Find where the given text appears and provide that cell's center as (X, Y) coordinate. 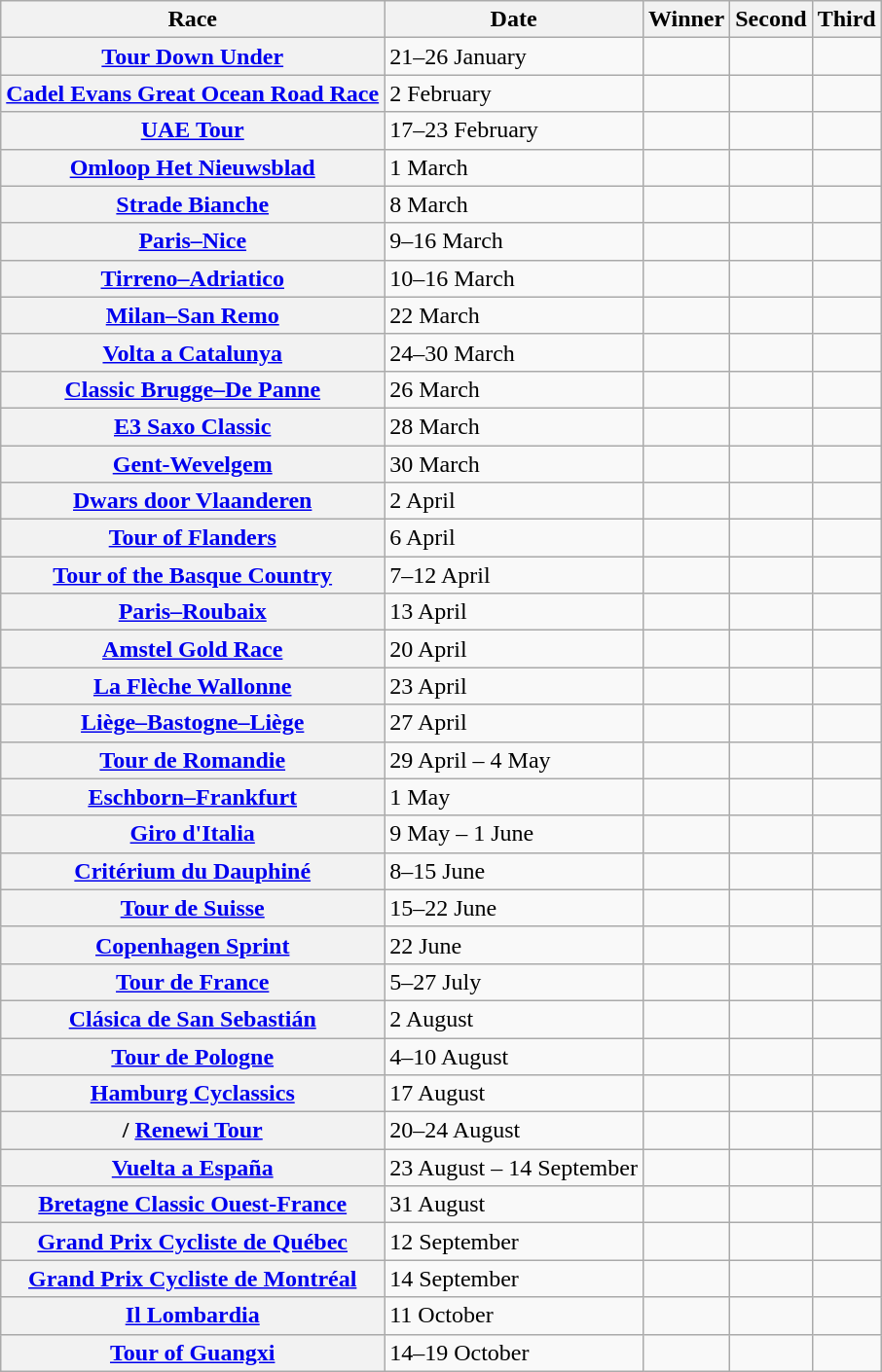
Classic Brugge–De Panne (193, 389)
Tour of Guangxi (193, 1353)
Bretagne Classic Ouest-France (193, 1205)
UAE Tour (193, 130)
Tour of Flanders (193, 538)
Tour Down Under (193, 56)
21–26 January (514, 56)
Winner (685, 19)
2 April (514, 501)
Paris–Nice (193, 241)
27 April (514, 723)
Giro d'Italia (193, 834)
8 March (514, 204)
14–19 October (514, 1353)
Date (514, 19)
6 April (514, 538)
1 May (514, 797)
17–23 February (514, 130)
Eschborn–Frankfurt (193, 797)
Amstel Gold Race (193, 649)
31 August (514, 1205)
26 March (514, 389)
Omloop Het Nieuwsblad (193, 167)
14 September (514, 1279)
11 October (514, 1316)
Hamburg Cyclassics (193, 1094)
7–12 April (514, 575)
La Flèche Wallonne (193, 686)
Tour de Pologne (193, 1056)
24–30 March (514, 352)
/ Renewi Tour (193, 1131)
Second (771, 19)
30 March (514, 464)
8–15 June (514, 871)
Milan–San Remo (193, 315)
10–16 March (514, 278)
15–22 June (514, 908)
E3 Saxo Classic (193, 426)
Copenhagen Sprint (193, 945)
Vuelta a España (193, 1168)
Paris–Roubaix (193, 612)
Liège–Bastogne–Liège (193, 723)
22 June (514, 945)
Tour of the Basque Country (193, 575)
20 April (514, 649)
5–27 July (514, 982)
Strade Bianche (193, 204)
22 March (514, 315)
1 March (514, 167)
Il Lombardia (193, 1316)
Tour de Romandie (193, 760)
9 May – 1 June (514, 834)
Cadel Evans Great Ocean Road Race (193, 93)
9–16 March (514, 241)
23 April (514, 686)
17 August (514, 1094)
Tirreno–Adriatico (193, 278)
29 April – 4 May (514, 760)
28 March (514, 426)
Tour de Suisse (193, 908)
Gent-Wevelgem (193, 464)
Third (847, 19)
Tour de France (193, 982)
Grand Prix Cycliste de Québec (193, 1242)
2 February (514, 93)
Critérium du Dauphiné (193, 871)
Race (193, 19)
Clásica de San Sebastián (193, 1019)
Dwars door Vlaanderen (193, 501)
Grand Prix Cycliste de Montréal (193, 1279)
2 August (514, 1019)
23 August – 14 September (514, 1168)
Volta a Catalunya (193, 352)
4–10 August (514, 1056)
13 April (514, 612)
20–24 August (514, 1131)
12 September (514, 1242)
